Return [x, y] of the center of cell containing provided text 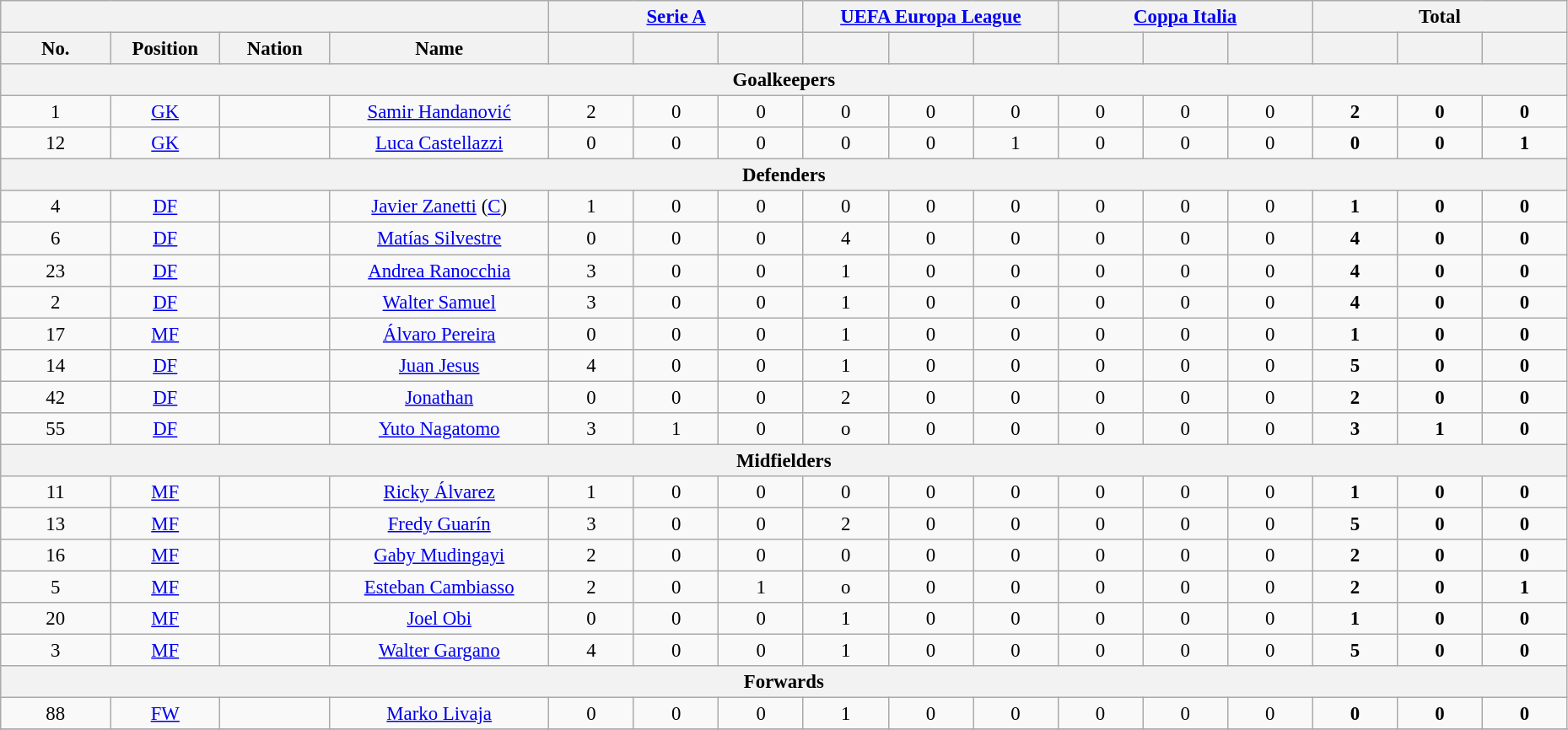
Forwards [784, 682]
Luca Castellazzi [439, 143]
Name [439, 49]
Defenders [784, 175]
No. [56, 49]
Marko Livaja [439, 714]
42 [56, 397]
23 [56, 271]
Midfielders [784, 460]
Position [165, 49]
Joel Obi [439, 619]
Coppa Italia [1185, 17]
6 [56, 239]
Samir Handanović [439, 112]
Total [1440, 17]
55 [56, 429]
Fredy Guarín [439, 523]
Gaby Mudingayi [439, 556]
13 [56, 523]
Andrea Ranocchia [439, 271]
88 [56, 714]
Goalkeepers [784, 80]
FW [165, 714]
Jonathan [439, 397]
Walter Gargano [439, 651]
Walter Samuel [439, 302]
Javier Zanetti (C) [439, 207]
UEFA Europa League [930, 17]
17 [56, 334]
Álvaro Pereira [439, 334]
11 [56, 492]
12 [56, 143]
16 [56, 556]
Nation [275, 49]
Ricky Álvarez [439, 492]
Esteban Cambiasso [439, 588]
Matías Silvestre [439, 239]
20 [56, 619]
Juan Jesus [439, 365]
Yuto Nagatomo [439, 429]
Serie A [676, 17]
14 [56, 365]
